Output the [X, Y] coordinate of the center of the cell containing the given text.  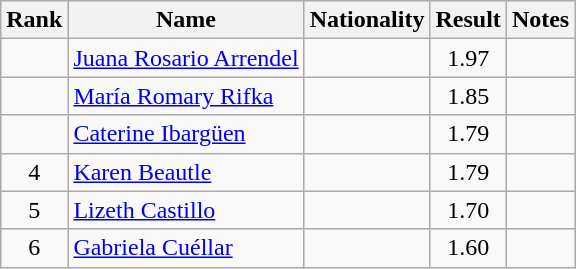
Karen Beautle [186, 172]
6 [34, 248]
Nationality [367, 20]
María Romary Rifka [186, 96]
Result [468, 20]
Lizeth Castillo [186, 210]
Rank [34, 20]
1.97 [468, 58]
1.60 [468, 248]
Caterine Ibargüen [186, 134]
5 [34, 210]
4 [34, 172]
Juana Rosario Arrendel [186, 58]
Name [186, 20]
Notes [540, 20]
1.85 [468, 96]
1.70 [468, 210]
Gabriela Cuéllar [186, 248]
